Detect which cell encompasses the target text, then output its (X, Y) center coordinate. 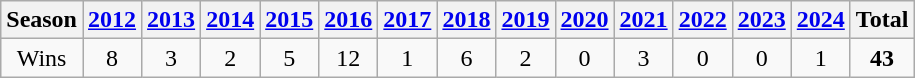
2022 (702, 20)
2012 (112, 20)
2015 (290, 20)
2014 (230, 20)
2017 (408, 20)
Total (882, 20)
2021 (644, 20)
2016 (348, 20)
Wins (42, 58)
2013 (172, 20)
6 (466, 58)
5 (290, 58)
2023 (762, 20)
Season (42, 20)
2020 (584, 20)
2024 (820, 20)
2019 (526, 20)
43 (882, 58)
8 (112, 58)
12 (348, 58)
2018 (466, 20)
